Capture the cell that displays the provided text and extract its (X, Y) central coordinate. 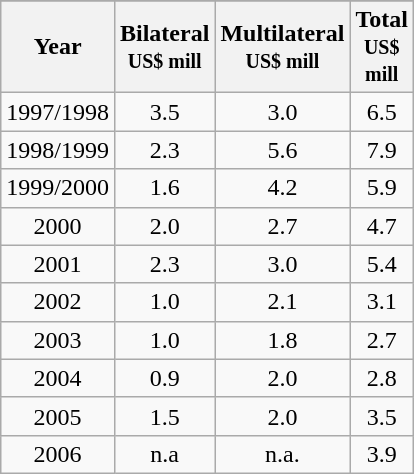
2000 (58, 226)
4.7 (382, 226)
2001 (58, 264)
5.6 (282, 150)
1998/1999 (58, 150)
7.9 (382, 150)
5.9 (382, 188)
3.1 (382, 302)
2.8 (382, 378)
6.5 (382, 112)
5.4 (382, 264)
2006 (58, 454)
MultilateralUS$ mill (282, 47)
1.5 (164, 416)
1.8 (282, 340)
2004 (58, 378)
Year (58, 47)
TotalUS$ mill (382, 47)
0.9 (164, 378)
3.9 (382, 454)
1999/2000 (58, 188)
2005 (58, 416)
n.a. (282, 454)
4.2 (282, 188)
n.a (164, 454)
1997/1998 (58, 112)
2002 (58, 302)
2003 (58, 340)
2.1 (282, 302)
BilateralUS$ mill (164, 47)
1.6 (164, 188)
